Detect which cell encompasses the target text, then output its (x, y) center coordinate. 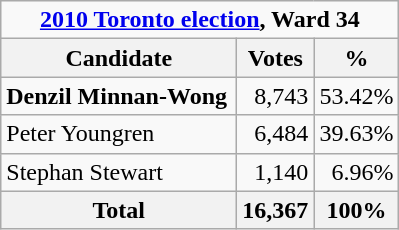
Denzil Minnan-Wong (119, 96)
8,743 (276, 96)
Peter Youngren (119, 134)
16,367 (276, 210)
53.42% (356, 96)
Votes (276, 58)
6,484 (276, 134)
% (356, 58)
Total (119, 210)
1,140 (276, 172)
Stephan Stewart (119, 172)
2010 Toronto election, Ward 34 (200, 20)
100% (356, 210)
Candidate (119, 58)
6.96% (356, 172)
39.63% (356, 134)
